Output the [X, Y] coordinate of the center of the cell containing the given text.  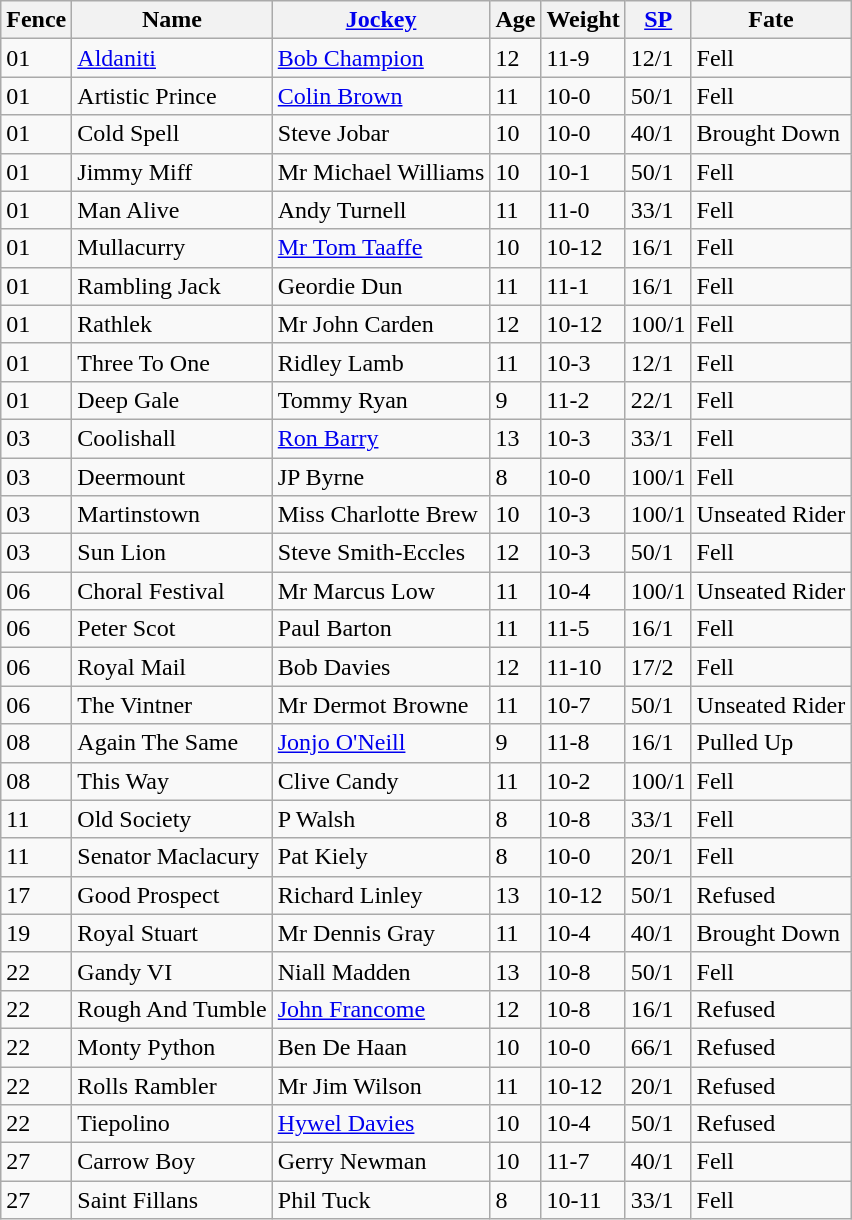
Sun Lion [172, 553]
Tommy Ryan [381, 400]
11-8 [583, 743]
Jonjo O'Neill [381, 743]
Three To One [172, 362]
Bob Davies [381, 667]
Geordie Dun [381, 286]
Colin Brown [381, 96]
11-2 [583, 400]
Peter Scot [172, 629]
Old Society [172, 819]
Bob Champion [381, 58]
Mr Dennis Gray [381, 933]
Choral Festival [172, 591]
17 [36, 895]
Ben De Haan [381, 1047]
Deermount [172, 477]
Paul Barton [381, 629]
Name [172, 20]
Andy Turnell [381, 210]
Steve Smith-Eccles [381, 553]
JP Byrne [381, 477]
11-0 [583, 210]
Royal Mail [172, 667]
10-7 [583, 705]
Jimmy Miff [172, 172]
Saint Fillans [172, 1200]
John Francome [381, 1009]
Mr Jim Wilson [381, 1085]
11-10 [583, 667]
11-5 [583, 629]
11-7 [583, 1162]
17/2 [658, 667]
Mullacurry [172, 248]
Ron Barry [381, 438]
Niall Madden [381, 971]
Royal Stuart [172, 933]
Pulled Up [771, 743]
10-11 [583, 1200]
Rolls Rambler [172, 1085]
Miss Charlotte Brew [381, 515]
Aldaniti [172, 58]
10-2 [583, 781]
Artistic Prince [172, 96]
Mr Tom Taaffe [381, 248]
The Vintner [172, 705]
Jockey [381, 20]
Mr John Carden [381, 324]
Gandy VI [172, 971]
Mr Marcus Low [381, 591]
Mr Michael Williams [381, 172]
Fate [771, 20]
Ridley Lamb [381, 362]
Richard Linley [381, 895]
Rathlek [172, 324]
Man Alive [172, 210]
Martinstown [172, 515]
This Way [172, 781]
Gerry Newman [381, 1162]
Cold Spell [172, 134]
Mr Dermot Browne [381, 705]
Clive Candy [381, 781]
P Walsh [381, 819]
11-9 [583, 58]
Rambling Jack [172, 286]
Rough And Tumble [172, 1009]
Monty Python [172, 1047]
Age [516, 20]
19 [36, 933]
Phil Tuck [381, 1200]
22/1 [658, 400]
Deep Gale [172, 400]
Senator Maclacury [172, 857]
11-1 [583, 286]
Fence [36, 20]
Steve Jobar [381, 134]
SP [658, 20]
10-1 [583, 172]
Pat Kiely [381, 857]
66/1 [658, 1047]
Tiepolino [172, 1124]
Again The Same [172, 743]
Carrow Boy [172, 1162]
Coolishall [172, 438]
Good Prospect [172, 895]
Hywel Davies [381, 1124]
Weight [583, 20]
